Capture the cell that displays the provided text and extract its [X, Y] central coordinate. 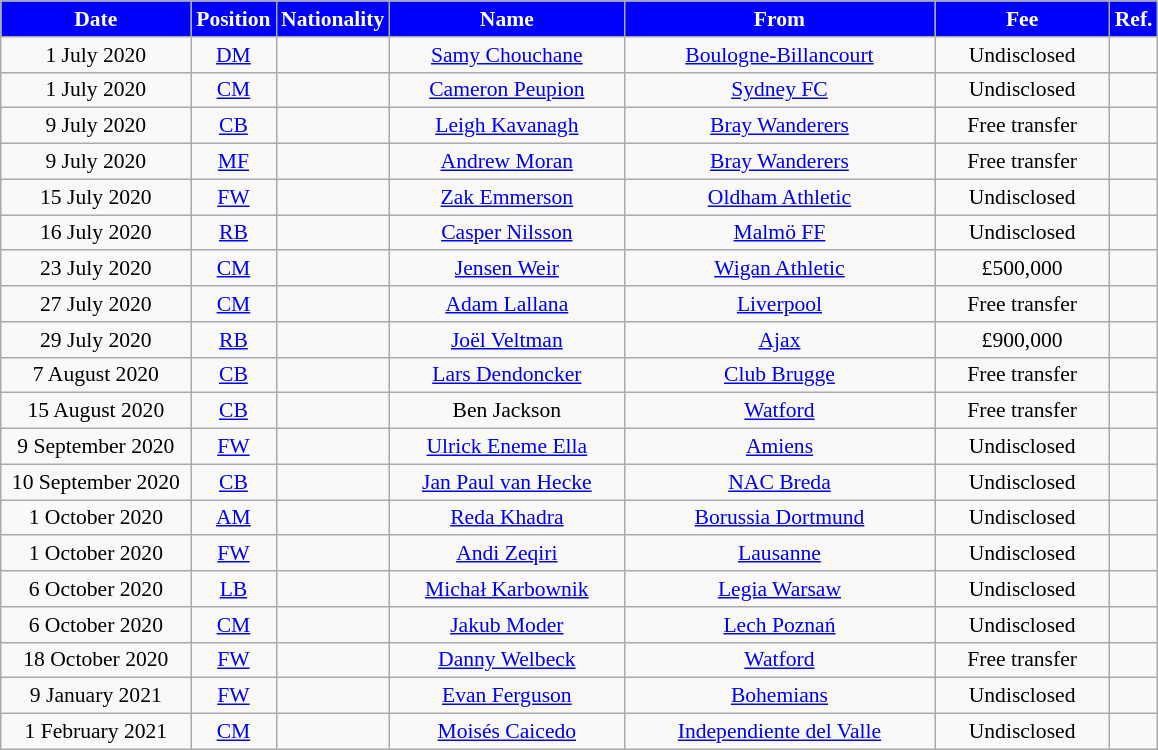
23 July 2020 [96, 269]
Boulogne-Billancourt [779, 55]
7 August 2020 [96, 375]
LB [234, 589]
Jakub Moder [506, 625]
27 July 2020 [96, 304]
Reda Khadra [506, 518]
Oldham Athletic [779, 197]
Independiente del Valle [779, 732]
Evan Ferguson [506, 696]
Samy Chouchane [506, 55]
18 October 2020 [96, 660]
Danny Welbeck [506, 660]
Malmö FF [779, 233]
NAC Breda [779, 482]
Ajax [779, 340]
Joël Veltman [506, 340]
Cameron Peupion [506, 90]
Legia Warsaw [779, 589]
Michał Karbownik [506, 589]
MF [234, 162]
29 July 2020 [96, 340]
Andi Zeqiri [506, 554]
Adam Lallana [506, 304]
Ulrick Eneme Ella [506, 447]
16 July 2020 [96, 233]
Name [506, 19]
Casper Nilsson [506, 233]
9 September 2020 [96, 447]
£900,000 [1022, 340]
Date [96, 19]
Lech Poznań [779, 625]
Liverpool [779, 304]
AM [234, 518]
1 February 2021 [96, 732]
Zak Emmerson [506, 197]
15 August 2020 [96, 411]
Lars Dendoncker [506, 375]
Fee [1022, 19]
10 September 2020 [96, 482]
Borussia Dortmund [779, 518]
£500,000 [1022, 269]
Moisés Caicedo [506, 732]
15 July 2020 [96, 197]
Bohemians [779, 696]
From [779, 19]
Jan Paul van Hecke [506, 482]
Lausanne [779, 554]
Leigh Kavanagh [506, 126]
Andrew Moran [506, 162]
Nationality [332, 19]
9 January 2021 [96, 696]
Ref. [1134, 19]
Club Brugge [779, 375]
Jensen Weir [506, 269]
DM [234, 55]
Position [234, 19]
Sydney FC [779, 90]
Ben Jackson [506, 411]
Wigan Athletic [779, 269]
Amiens [779, 447]
